Return (X, Y) of the center of cell containing provided text 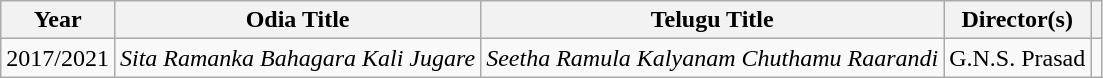
Telugu Title (712, 20)
Director(s) (1018, 20)
Odia Title (297, 20)
2017/2021 (58, 58)
Seetha Ramula Kalyanam Chuthamu Raarandi (712, 58)
Year (58, 20)
G.N.S. Prasad (1018, 58)
Sita Ramanka Bahagara Kali Jugare (297, 58)
